Pinpoint the cell where the given text exists, returning its (x, y) midpoint coordinate. 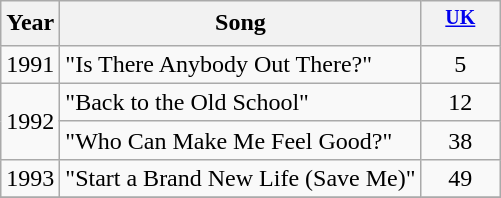
38 (460, 140)
5 (460, 64)
1991 (30, 64)
1993 (30, 178)
UK (460, 24)
"Is There Anybody Out There?" (240, 64)
"Who Can Make Me Feel Good?" (240, 140)
12 (460, 102)
Song (240, 24)
Year (30, 24)
"Start a Brand New Life (Save Me)" (240, 178)
"Back to the Old School" (240, 102)
49 (460, 178)
1992 (30, 121)
